For the text-containing cell, return its midpoint in [x, y] coordinate format. 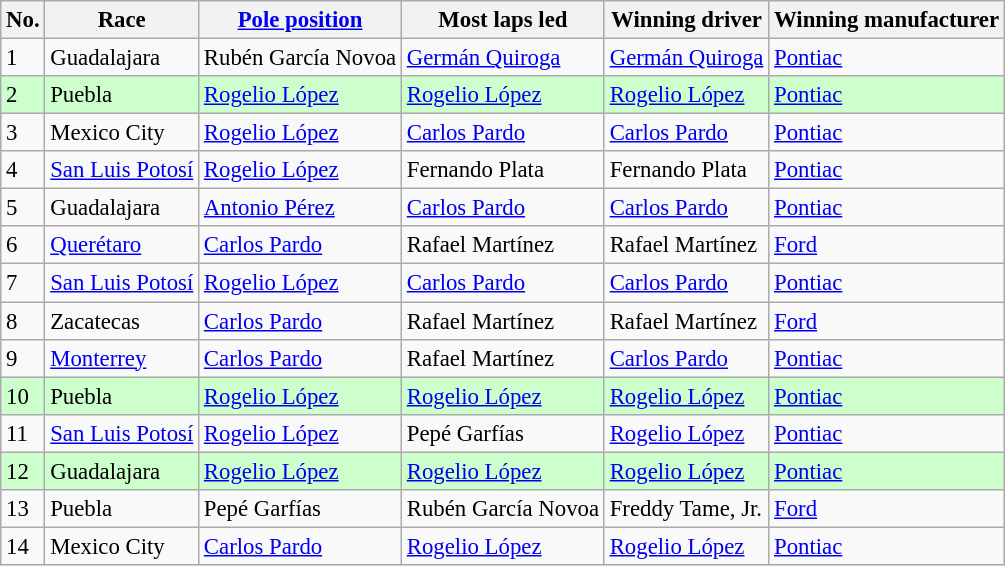
1 [23, 58]
Zacatecas [122, 321]
11 [23, 433]
5 [23, 208]
12 [23, 471]
13 [23, 509]
Querétaro [122, 245]
8 [23, 321]
Freddy Tame, Jr. [686, 509]
2 [23, 95]
14 [23, 546]
6 [23, 245]
10 [23, 396]
No. [23, 20]
Monterrey [122, 358]
3 [23, 133]
Winning manufacturer [887, 20]
4 [23, 170]
Race [122, 20]
9 [23, 358]
Winning driver [686, 20]
7 [23, 283]
Antonio Pérez [300, 208]
Most laps led [502, 20]
Pole position [300, 20]
